Return the [X, Y] coordinate for the center point of the cell that contains the specified text.  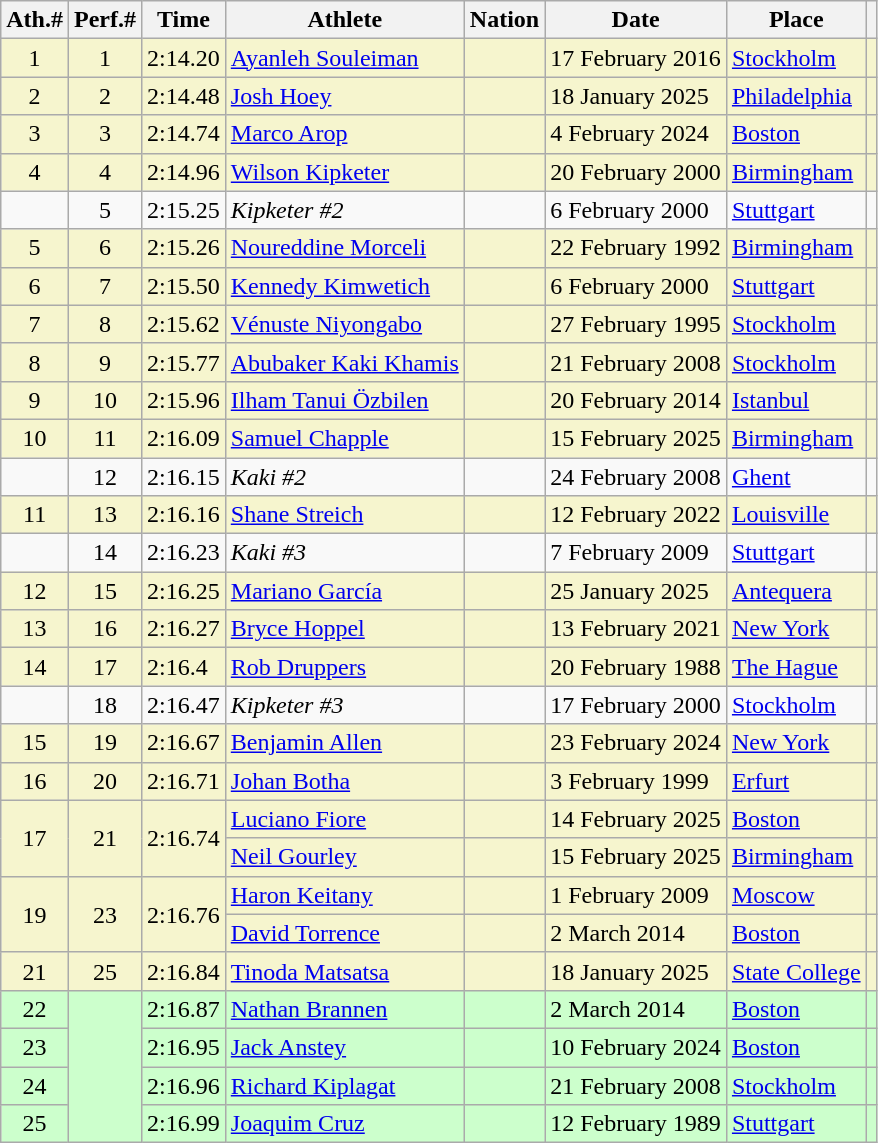
2:16.95 [184, 1047]
Rob Druppers [344, 667]
Mariano García [344, 591]
2:15.62 [184, 324]
Date [636, 20]
2:16.87 [184, 1009]
Joaquim Cruz [344, 1124]
10 February 2024 [636, 1047]
2:14.48 [184, 96]
2:15.26 [184, 248]
Ath.# [35, 20]
27 February 1995 [636, 324]
Kaki #2 [344, 477]
2:14.96 [184, 172]
2:14.20 [184, 58]
The Hague [796, 667]
23 February 2024 [636, 743]
4 February 2024 [636, 134]
Ayanleh Souleiman [344, 58]
22 [35, 1009]
2:16.16 [184, 515]
Abubaker Kaki Khamis [344, 362]
Athlete [344, 20]
7 February 2009 [636, 553]
Bryce Hoppel [344, 629]
2:16.09 [184, 438]
22 February 1992 [636, 248]
2:16.84 [184, 971]
Nation [504, 20]
Nathan Brannen [344, 1009]
Samuel Chapple [344, 438]
Ghent [796, 477]
Johan Botha [344, 781]
Josh Hoey [344, 96]
Kipketer #2 [344, 210]
2:16.4 [184, 667]
2:15.96 [184, 400]
Luciano Fiore [344, 819]
Vénuste Niyongabo [344, 324]
Marco Arop [344, 134]
Perf.# [104, 20]
Noureddine Morceli [344, 248]
2:16.27 [184, 629]
2:16.96 [184, 1085]
3 February 1999 [636, 781]
Philadelphia [796, 96]
Moscow [796, 895]
24 [35, 1085]
20 [104, 781]
20 February 1988 [636, 667]
2:14.74 [184, 134]
14 February 2025 [636, 819]
12 February 1989 [636, 1124]
Antequera [796, 591]
2:15.50 [184, 286]
Place [796, 20]
Shane Streich [344, 515]
Erfurt [796, 781]
13 February 2021 [636, 629]
Kennedy Kimwetich [344, 286]
2:15.77 [184, 362]
2:15.25 [184, 210]
2:16.71 [184, 781]
2:16.67 [184, 743]
2:16.25 [184, 591]
Jack Anstey [344, 1047]
2:16.15 [184, 477]
State College [796, 971]
Istanbul [796, 400]
17 February 2016 [636, 58]
2:16.23 [184, 553]
17 February 2000 [636, 705]
25 January 2025 [636, 591]
Wilson Kipketer [344, 172]
2:16.74 [184, 838]
Tinoda Matsatsa [344, 971]
Benjamin Allen [344, 743]
2:16.76 [184, 914]
12 February 2022 [636, 515]
2:16.99 [184, 1124]
Time [184, 20]
Richard Kiplagat [344, 1085]
18 [104, 705]
Ilham Tanui Özbilen [344, 400]
2:16.47 [184, 705]
20 February 2000 [636, 172]
20 February 2014 [636, 400]
David Torrence [344, 933]
1 February 2009 [636, 895]
Haron Keitany [344, 895]
Neil Gourley [344, 857]
Kipketer #3 [344, 705]
Kaki #3 [344, 553]
24 February 2008 [636, 477]
Louisville [796, 515]
